Extract the (X, Y) coordinate from the center of the cell holding the provided text.  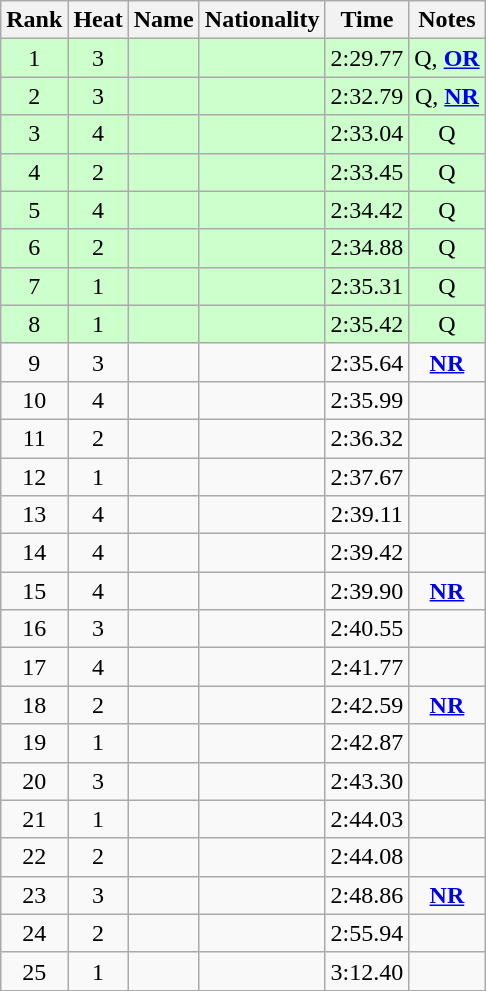
2:35.42 (367, 324)
21 (34, 819)
2:39.11 (367, 515)
Nationality (262, 20)
2:41.77 (367, 667)
2:43.30 (367, 781)
2:33.45 (367, 172)
2:55.94 (367, 933)
2:29.77 (367, 58)
13 (34, 515)
6 (34, 248)
2:32.79 (367, 96)
Q, OR (447, 58)
2:34.88 (367, 248)
17 (34, 667)
7 (34, 286)
Name (164, 20)
2:48.86 (367, 895)
12 (34, 477)
2:35.64 (367, 362)
23 (34, 895)
2:36.32 (367, 438)
2:44.08 (367, 857)
2:34.42 (367, 210)
14 (34, 553)
24 (34, 933)
2:39.90 (367, 591)
2:35.99 (367, 400)
8 (34, 324)
2:37.67 (367, 477)
22 (34, 857)
Heat (98, 20)
2:39.42 (367, 553)
15 (34, 591)
2:44.03 (367, 819)
2:40.55 (367, 629)
Rank (34, 20)
3:12.40 (367, 971)
Notes (447, 20)
10 (34, 400)
9 (34, 362)
18 (34, 705)
2:33.04 (367, 134)
2:42.59 (367, 705)
11 (34, 438)
2:35.31 (367, 286)
Time (367, 20)
Q, NR (447, 96)
2:42.87 (367, 743)
16 (34, 629)
20 (34, 781)
19 (34, 743)
5 (34, 210)
25 (34, 971)
